Extract the (x, y) coordinate from the center of the cell holding the provided text.  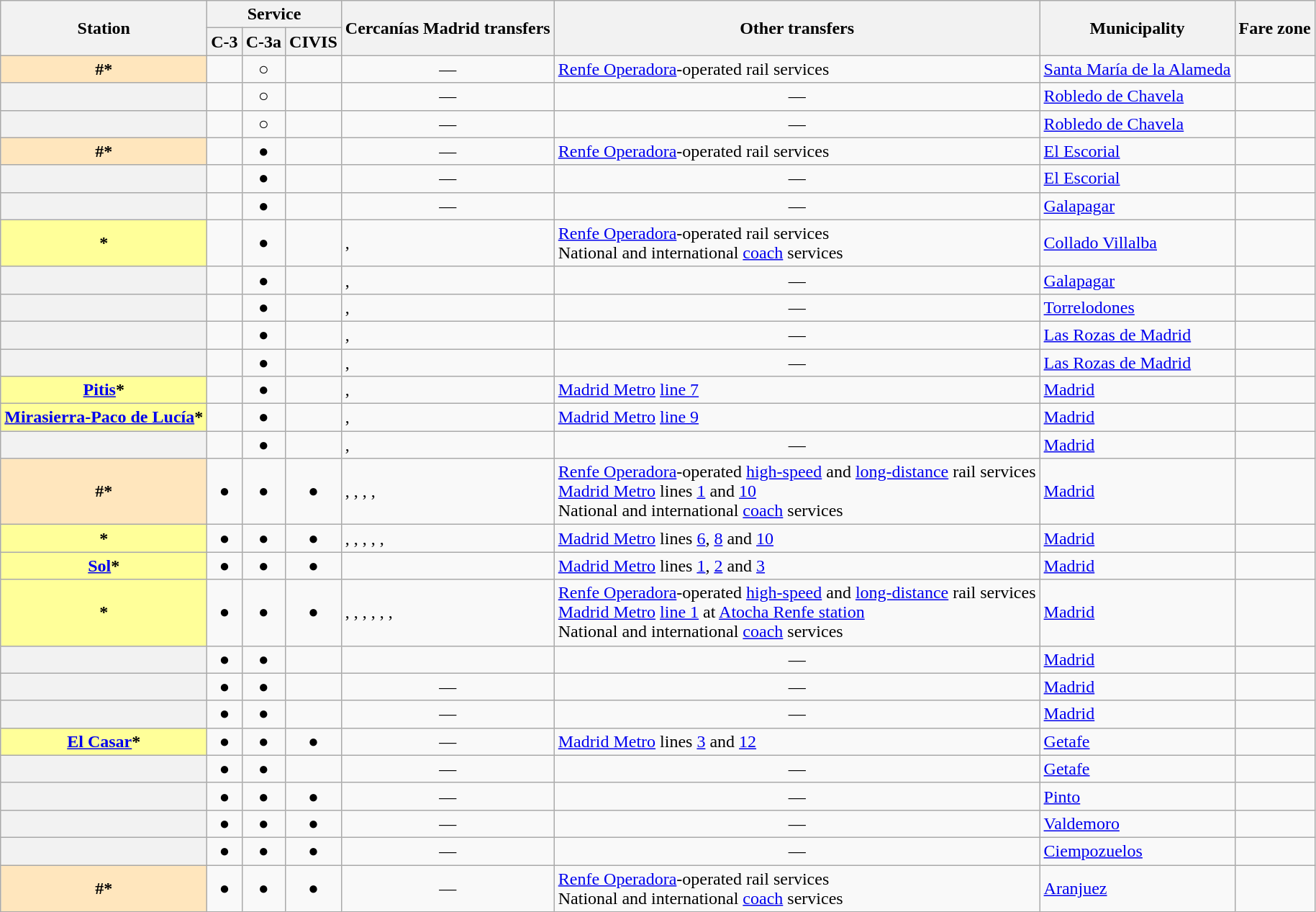
, , , , , , (448, 613)
Renfe Operadora-operated high-speed and long-distance rail servicesMadrid Metro lines 1 and 10 National and international coach services (797, 492)
Madrid Metro lines 1, 2 and 3 (797, 566)
Madrid Metro line 7 (797, 390)
Madrid Metro lines 6, 8 and 10 (797, 538)
Cercanías Madrid transfers (448, 28)
CIVIS (314, 42)
, , , , , (448, 538)
Ciempozuelos (1137, 851)
Valdemoro (1137, 823)
Collado Villalba (1137, 243)
Other transfers (797, 28)
, , , , (448, 492)
Pitis* (104, 390)
C-3a (263, 42)
Sol* (104, 566)
C-3 (224, 42)
Station (104, 28)
Fare zone (1275, 28)
Torrelodones (1137, 307)
El Casar* (104, 741)
Santa María de la Alameda (1137, 69)
Service (275, 14)
Municipality (1137, 28)
Madrid Metro line 9 (797, 417)
Pinto (1137, 796)
Madrid Metro lines 3 and 12 (797, 741)
Aranjuez (1137, 888)
Mirasierra-Paco de Lucía* (104, 417)
